Determine the (x, y) coordinate at the center of the cell enclosing the given text.  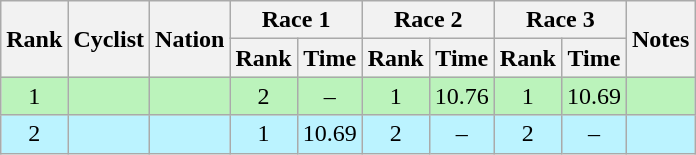
Race 3 (560, 20)
Nation (190, 39)
Notes (660, 39)
Cyclist (109, 39)
Race 2 (428, 20)
10.76 (462, 96)
Race 1 (296, 20)
